Extract the [x, y] coordinate from the center of the cell holding the provided text.  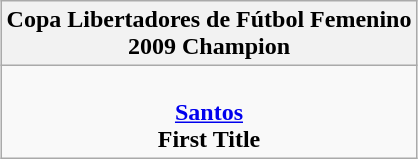
SantosFirst Title [209, 112]
Copa Libertadores de Fútbol Femenino2009 Champion [209, 34]
